From the cell containing the given text, extract its center point as (X, Y) coordinate. 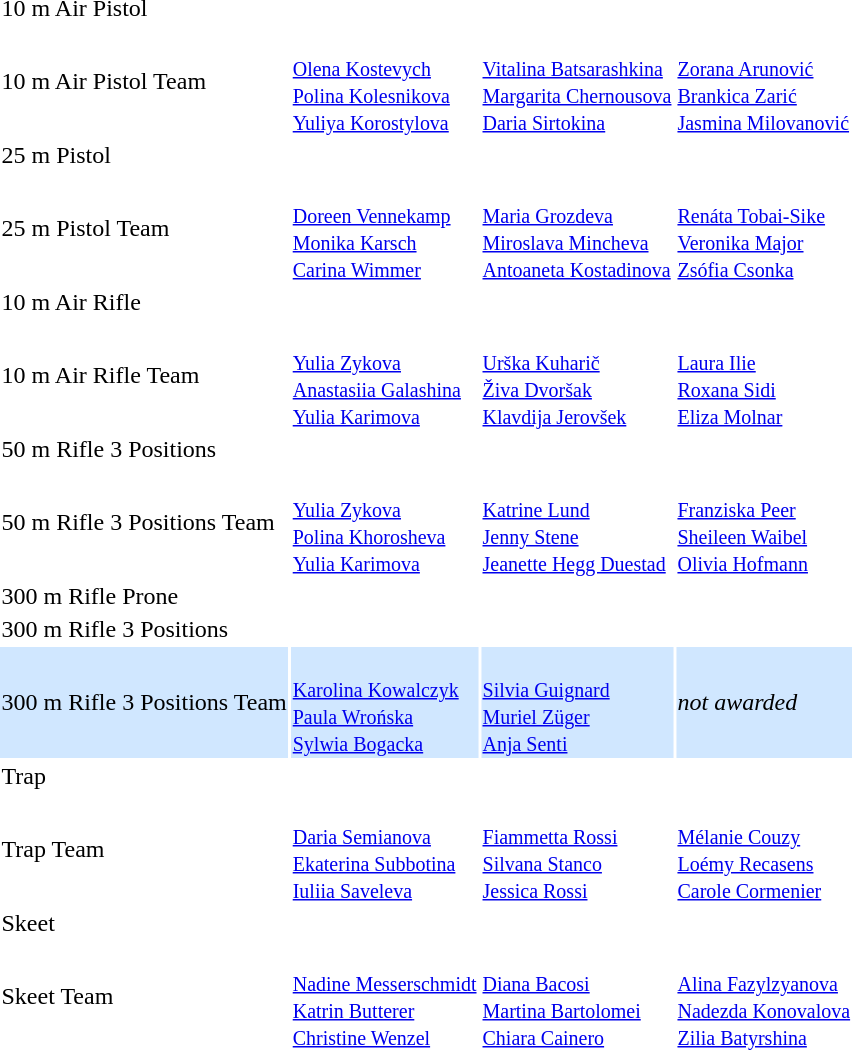
300 m Rifle 3 Positions Team (144, 702)
Trap Team (144, 850)
Maria GrozdevaMiroslava MinchevaAntoaneta Kostadinova (577, 228)
300 m Rifle Prone (144, 596)
Yulia ZykovaPolina KhoroshevaYulia Karimova (384, 522)
Karolina KowalczykPaula WrońskaSylwia Bogacka (384, 702)
10 m Air Rifle Team (144, 376)
Skeet (144, 923)
10 m Air Rifle (144, 302)
Urška KuharičŽiva DvoršakKlavdija Jerovšek (577, 376)
300 m Rifle 3 Positions (144, 629)
Daria SemianovaEkaterina SubbotinaIuliia Saveleva (384, 850)
Mélanie CouzyLoémy RecasensCarole Cormenier (764, 850)
Yulia ZykovaAnastasiia GalashinaYulia Karimova (384, 376)
25 m Pistol (144, 155)
10 m Air Pistol Team (144, 82)
Laura IlieRoxana SidiEliza Molnar (764, 376)
Doreen VennekampMonika KarschCarina Wimmer (384, 228)
Katrine LundJenny SteneJeanette Hegg Duestad (577, 522)
Franziska PeerSheileen WaibelOlivia Hofmann (764, 522)
50 m Rifle 3 Positions Team (144, 522)
Renáta Tobai-SikeVeronika MajorZsófia Csonka (764, 228)
Trap (144, 776)
Olena KostevychPolina KolesnikovaYuliya Korostylova (384, 82)
50 m Rifle 3 Positions (144, 449)
Vitalina BatsarashkinaMargarita ChernousovaDaria Sirtokina (577, 82)
not awarded (764, 702)
25 m Pistol Team (144, 228)
Zorana ArunovićBrankica ZarićJasmina Milovanović (764, 82)
Silvia GuignardMuriel ZügerAnja Senti (577, 702)
Fiammetta RossiSilvana StancoJessica Rossi (577, 850)
